Return [X, Y] of the center of cell containing provided text 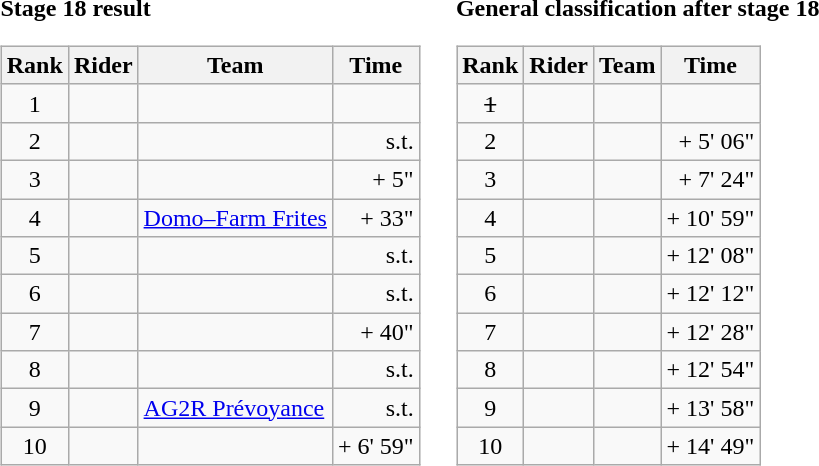
+ 7' 24" [710, 179]
+ 12' 08" [710, 256]
+ 5' 06" [710, 141]
+ 13' 58" [710, 408]
+ 12' 28" [710, 332]
+ 33" [376, 217]
+ 40" [376, 332]
+ 12' 12" [710, 294]
+ 6' 59" [376, 446]
+ 10' 59" [710, 217]
Domo–Farm Frites [235, 217]
+ 12' 54" [710, 370]
+ 5" [376, 179]
+ 14' 49" [710, 446]
AG2R Prévoyance [235, 408]
